For the text-containing cell, return its midpoint in [X, Y] coordinate format. 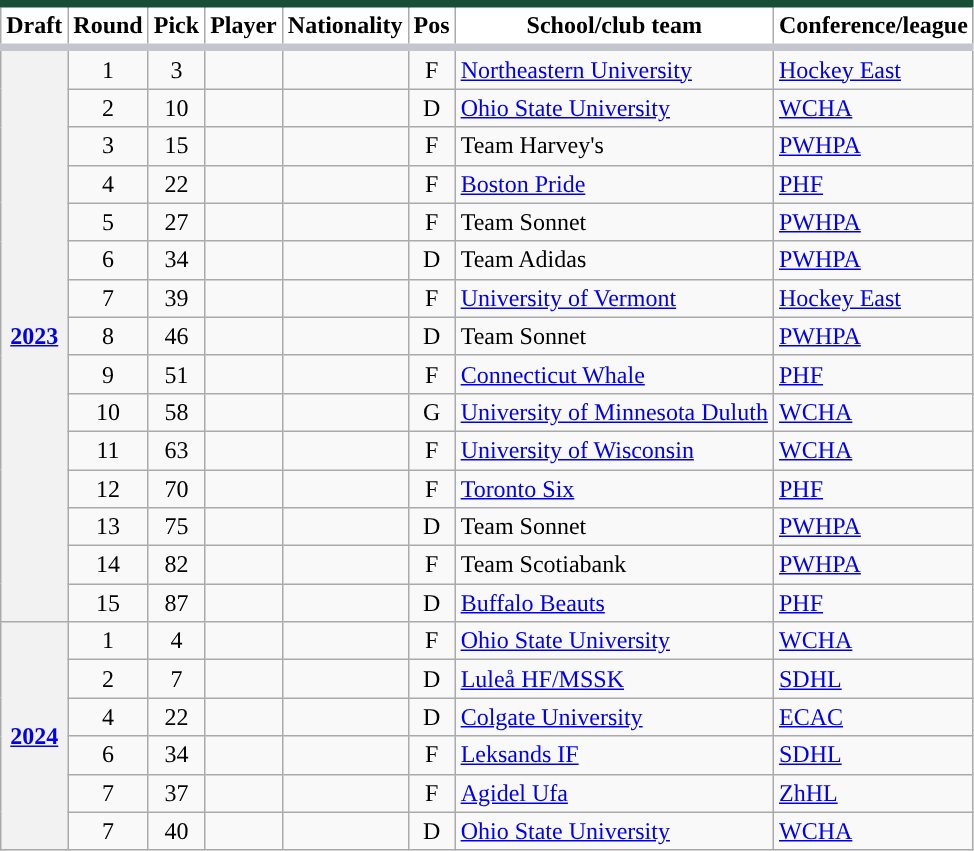
12 [108, 489]
Round [108, 26]
Draft [34, 26]
Conference/league [873, 26]
Pick [176, 26]
2023 [34, 335]
11 [108, 450]
Luleå HF/MSSK [614, 679]
Boston Pride [614, 184]
Team Harvey's [614, 146]
Northeastern University [614, 68]
75 [176, 527]
Leksands IF [614, 755]
Nationality [345, 26]
39 [176, 298]
14 [108, 565]
9 [108, 374]
13 [108, 527]
ZhHL [873, 793]
2024 [34, 736]
37 [176, 793]
University of Minnesota Duluth [614, 412]
Player [244, 26]
Buffalo Beauts [614, 603]
70 [176, 489]
27 [176, 222]
5 [108, 222]
School/club team [614, 26]
51 [176, 374]
82 [176, 565]
Agidel Ufa [614, 793]
G [432, 412]
ECAC [873, 717]
87 [176, 603]
University of Vermont [614, 298]
8 [108, 336]
63 [176, 450]
58 [176, 412]
Connecticut Whale [614, 374]
40 [176, 831]
Toronto Six [614, 489]
Team Scotiabank [614, 565]
Pos [432, 26]
Colgate University [614, 717]
Team Adidas [614, 260]
University of Wisconsin [614, 450]
46 [176, 336]
